Pinpoint the cell where the given text exists, returning its [x, y] midpoint coordinate. 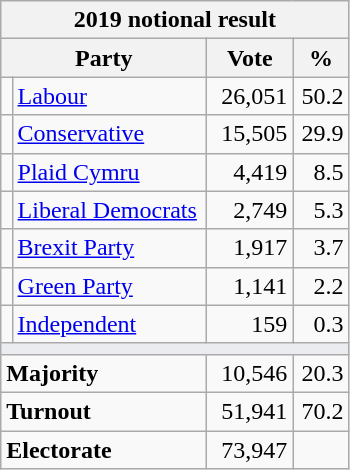
Vote [250, 58]
Turnout [104, 411]
Conservative [110, 134]
73,947 [250, 449]
5.3 [321, 210]
15,505 [250, 134]
Plaid Cymru [110, 172]
Majority [104, 373]
2019 notional result [175, 20]
Electorate [104, 449]
Labour [110, 96]
26,051 [250, 96]
1,917 [250, 248]
Brexit Party [110, 248]
8.5 [321, 172]
51,941 [250, 411]
70.2 [321, 411]
50.2 [321, 96]
% [321, 58]
Green Party [110, 286]
3.7 [321, 248]
1,141 [250, 286]
0.3 [321, 324]
4,419 [250, 172]
2,749 [250, 210]
29.9 [321, 134]
10,546 [250, 373]
2.2 [321, 286]
Independent [110, 324]
Liberal Democrats [110, 210]
20.3 [321, 373]
159 [250, 324]
Party [104, 58]
